Determine the (X, Y) coordinate at the center of the cell enclosing the given text.  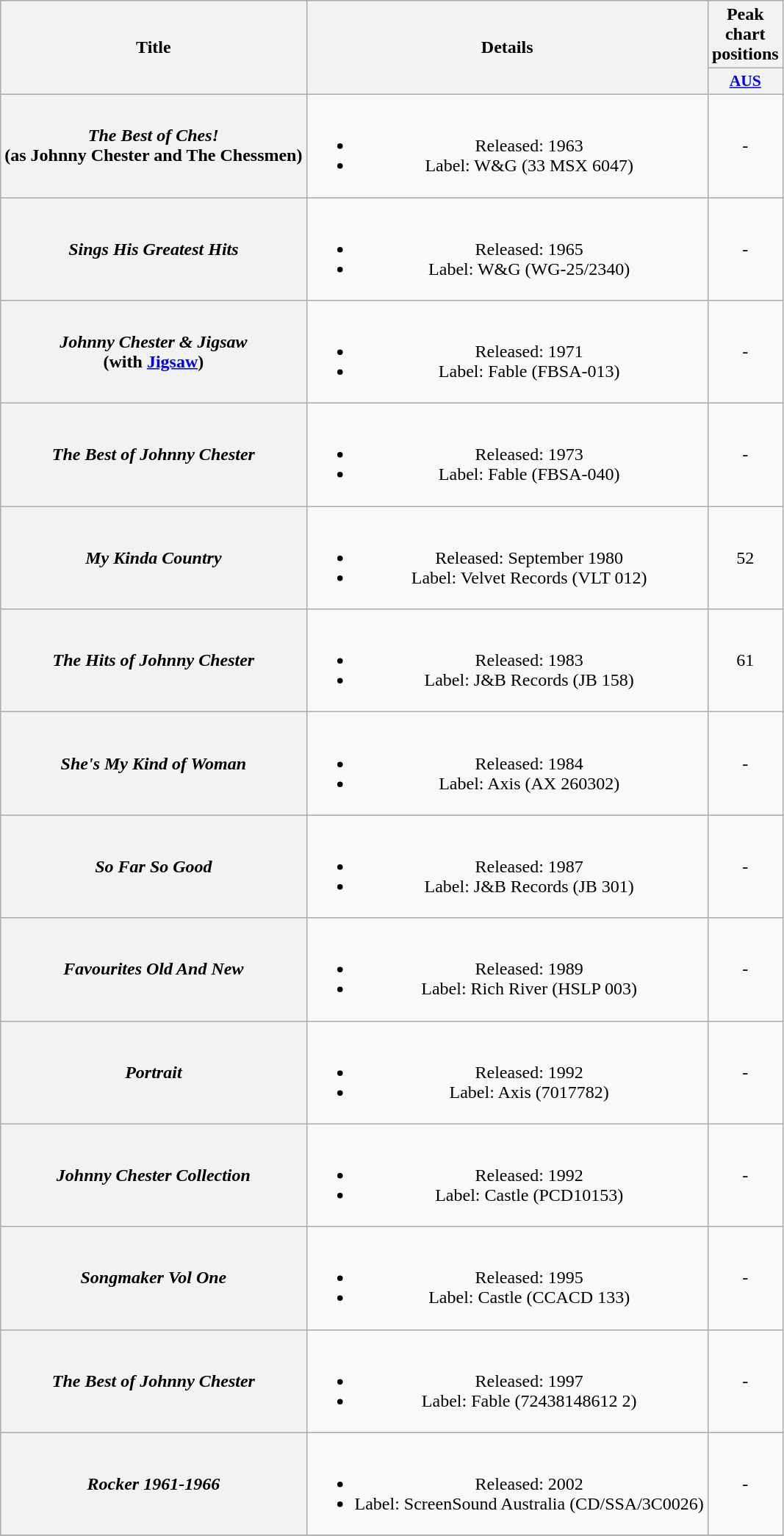
Released: 1984Label: Axis (AX 260302) (507, 764)
Released: 1997Label: Fable (72438148612 2) (507, 1381)
Released: 1973Label: Fable (FBSA-040) (507, 455)
The Hits of Johnny Chester (154, 661)
Released: 1965Label: W&G (WG-25/2340) (507, 248)
Sings His Greatest Hits (154, 248)
Released: 2002Label: ScreenSound Australia (CD/SSA/3C0026) (507, 1484)
Peak chart positions (745, 35)
Title (154, 48)
Favourites Old And New (154, 969)
Released: 1992Label: Castle (PCD10153) (507, 1175)
So Far So Good (154, 866)
The Best of Ches! (as Johnny Chester and The Chessmen) (154, 146)
Details (507, 48)
Released: 1983Label: J&B Records (JB 158) (507, 661)
Released: 1971Label: Fable (FBSA-013) (507, 352)
Released: 1987Label: J&B Records (JB 301) (507, 866)
Songmaker Vol One (154, 1278)
She's My Kind of Woman (154, 764)
AUS (745, 82)
Released: 1992Label: Axis (7017782) (507, 1072)
My Kinda Country (154, 558)
61 (745, 661)
Released: 1995Label: Castle (CCACD 133) (507, 1278)
52 (745, 558)
Portrait (154, 1072)
Released: 1963Label: W&G (33 MSX 6047) (507, 146)
Johnny Chester & Jigsaw (with Jigsaw) (154, 352)
Johnny Chester Collection (154, 1175)
Rocker 1961-1966 (154, 1484)
Released: 1989Label: Rich River (HSLP 003) (507, 969)
Released: September 1980Label: Velvet Records (VLT 012) (507, 558)
